Detect which cell encompasses the target text, then output its [X, Y] center coordinate. 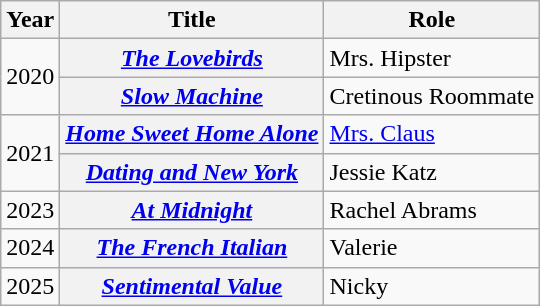
Valerie [432, 248]
Title [192, 20]
Slow Machine [192, 96]
Year [30, 20]
Nicky [432, 286]
2021 [30, 153]
Jessie Katz [432, 172]
Role [432, 20]
The Lovebirds [192, 58]
Dating and New York [192, 172]
At Midnight [192, 210]
Sentimental Value [192, 286]
2024 [30, 248]
Rachel Abrams [432, 210]
Cretinous Roommate [432, 96]
2023 [30, 210]
2025 [30, 286]
Home Sweet Home Alone [192, 134]
Mrs. Claus [432, 134]
Mrs. Hipster [432, 58]
2020 [30, 77]
The French Italian [192, 248]
